From the cell containing the given text, extract its center point as [X, Y] coordinate. 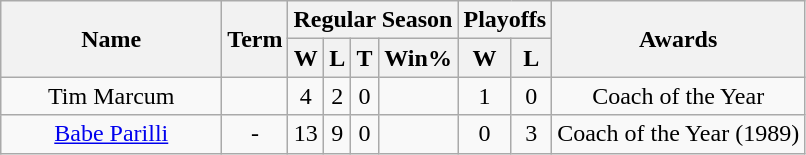
Regular Season [373, 20]
2 [336, 96]
Awards [678, 39]
Coach of the Year [678, 96]
1 [484, 96]
Term [255, 39]
9 [336, 134]
Tim Marcum [112, 96]
4 [306, 96]
Playoffs [505, 20]
Win% [418, 58]
Name [112, 39]
13 [306, 134]
- [255, 134]
3 [532, 134]
Babe Parilli [112, 134]
Coach of the Year (1989) [678, 134]
T [364, 58]
